Identify which cell holds the provided text, then report its (X, Y) central coordinate. 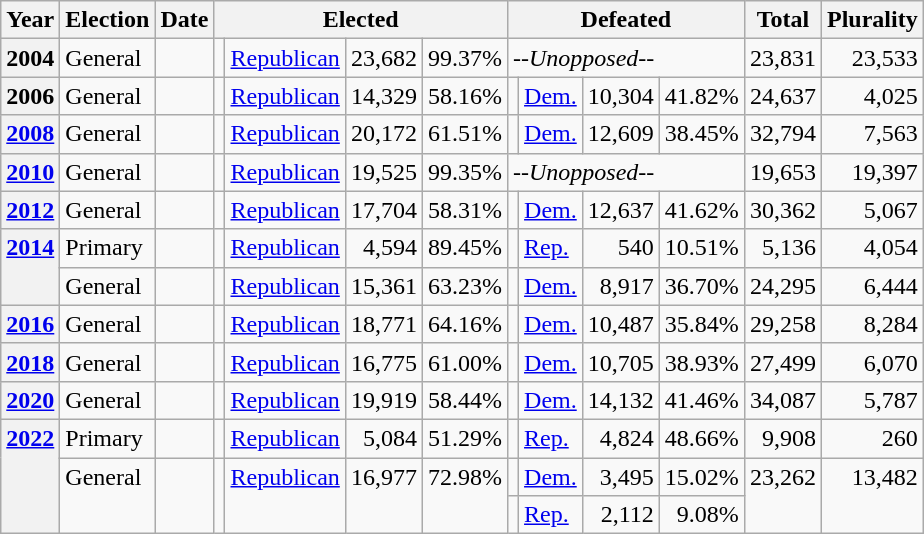
41.82% (702, 96)
4,025 (872, 96)
3,495 (620, 477)
38.45% (702, 134)
48.66% (702, 438)
5,067 (872, 210)
10.51% (702, 248)
Date (184, 20)
14,132 (620, 400)
Year (30, 20)
19,653 (782, 172)
41.46% (702, 400)
5,136 (782, 248)
2010 (30, 172)
99.37% (464, 58)
89.45% (464, 248)
58.16% (464, 96)
23,831 (782, 58)
6,070 (872, 362)
15.02% (702, 477)
9.08% (702, 515)
12,609 (620, 134)
72.98% (464, 496)
4,824 (620, 438)
29,258 (782, 324)
Defeated (626, 20)
58.31% (464, 210)
12,637 (620, 210)
5,084 (384, 438)
58.44% (464, 400)
51.29% (464, 438)
8,284 (872, 324)
5,787 (872, 400)
35.84% (702, 324)
24,637 (782, 96)
4,594 (384, 248)
19,525 (384, 172)
14,329 (384, 96)
23,533 (872, 58)
19,397 (872, 172)
2014 (30, 267)
36.70% (702, 286)
32,794 (782, 134)
2016 (30, 324)
10,705 (620, 362)
Elected (361, 20)
17,704 (384, 210)
2006 (30, 96)
2022 (30, 476)
18,771 (384, 324)
61.51% (464, 134)
41.62% (702, 210)
Total (782, 20)
260 (872, 438)
61.00% (464, 362)
2,112 (620, 515)
23,682 (384, 58)
34,087 (782, 400)
20,172 (384, 134)
15,361 (384, 286)
2018 (30, 362)
6,444 (872, 286)
2008 (30, 134)
540 (620, 248)
27,499 (782, 362)
24,295 (782, 286)
63.23% (464, 286)
16,977 (384, 496)
7,563 (872, 134)
2012 (30, 210)
23,262 (782, 496)
2004 (30, 58)
64.16% (464, 324)
99.35% (464, 172)
13,482 (872, 496)
10,304 (620, 96)
16,775 (384, 362)
4,054 (872, 248)
Election (108, 20)
9,908 (782, 438)
8,917 (620, 286)
30,362 (782, 210)
19,919 (384, 400)
38.93% (702, 362)
10,487 (620, 324)
2020 (30, 400)
Plurality (872, 20)
